Find where the given text appears and provide that cell's center as (x, y) coordinate. 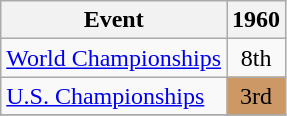
1960 (256, 20)
3rd (256, 96)
Event (114, 20)
World Championships (114, 58)
U.S. Championships (114, 96)
8th (256, 58)
